Locate the cell with the specified text and output its (x, y) center coordinate. 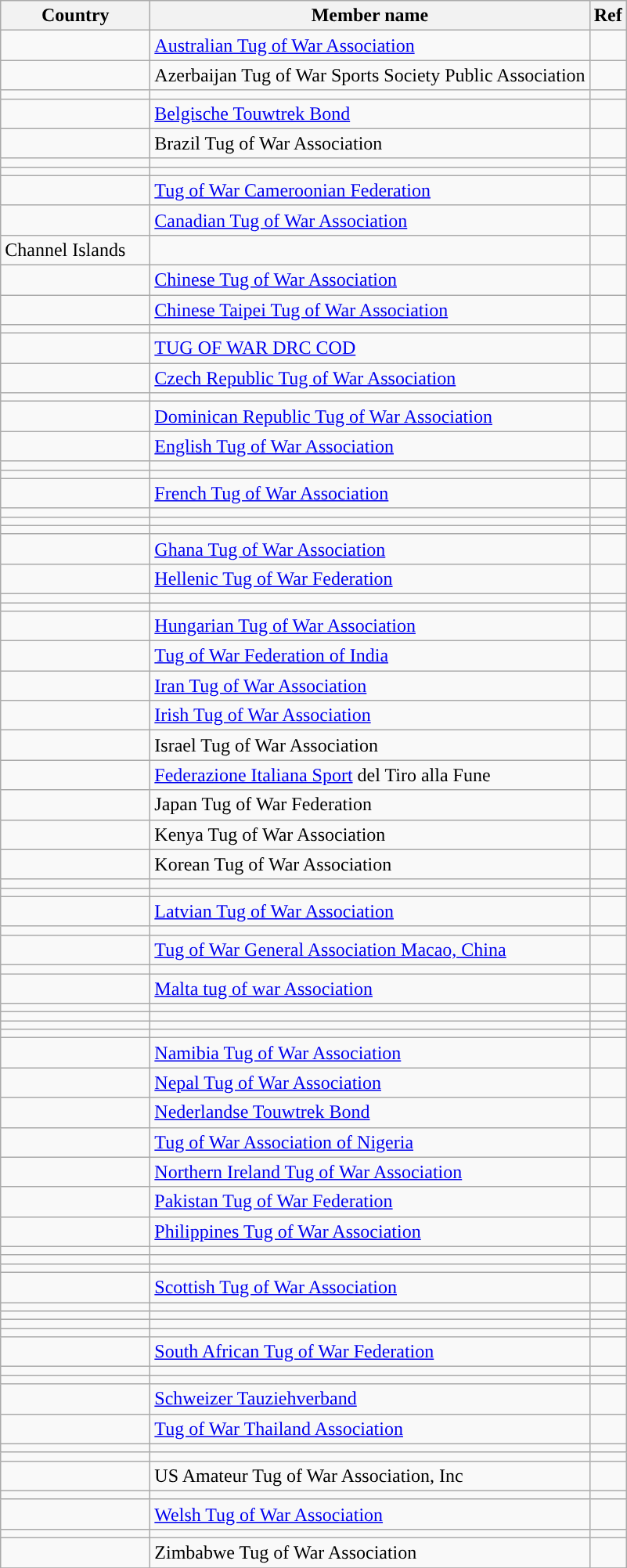
Dominican Republic Tug of War Association (369, 416)
South African Tug of War Federation (369, 1352)
Ghana Tug of War Association (369, 549)
Nepal Tug of War Association (369, 1083)
US Amateur Tug of War Association, Inc (369, 1476)
English Tug of War Association (369, 446)
Malta tug of war Association (369, 989)
Ref (607, 16)
Japan Tug of War Federation (369, 805)
Northern Ireland Tug of War Association (369, 1172)
Chinese Tug of War Association (369, 279)
Latvian Tug of War Association (369, 911)
Kenya Tug of War Association (369, 834)
Country (75, 16)
Member name (369, 16)
Israel Tug of War Association (369, 745)
Schweizer Tauziehverband (369, 1399)
Tug of War Federation of India (369, 656)
Belgische Touwtrek Bond (369, 114)
Zimbabwe Tug of War Association (369, 1552)
TUG OF WAR DRC COD (369, 348)
Tug of War Association of Nigeria (369, 1142)
Brazil Tug of War Association (369, 143)
Channel Islands (75, 250)
French Tug of War Association (369, 493)
Welsh Tug of War Association (369, 1514)
Australian Tug of War Association (369, 45)
Tug of War General Association Macao, China (369, 950)
Tug of War Thailand Association (369, 1429)
Scottish Tug of War Association (369, 1287)
Hellenic Tug of War Federation (369, 579)
Czech Republic Tug of War Association (369, 378)
Iran Tug of War Association (369, 686)
Canadian Tug of War Association (369, 220)
Nederlandse Touwtrek Bond (369, 1112)
Philippines Tug of War Association (369, 1231)
Federazione Italiana Sport del Tiro alla Fune (369, 775)
Korean Tug of War Association (369, 864)
Chinese Taipei Tug of War Association (369, 309)
Irish Tug of War Association (369, 716)
Tug of War Cameroonian Federation (369, 190)
Pakistan Tug of War Federation (369, 1202)
Azerbaijan Tug of War Sports Society Public Association (369, 75)
Hungarian Tug of War Association (369, 626)
Namibia Tug of War Association (369, 1053)
